Search for the cell housing the specified text and yield its (X, Y) center coordinate. 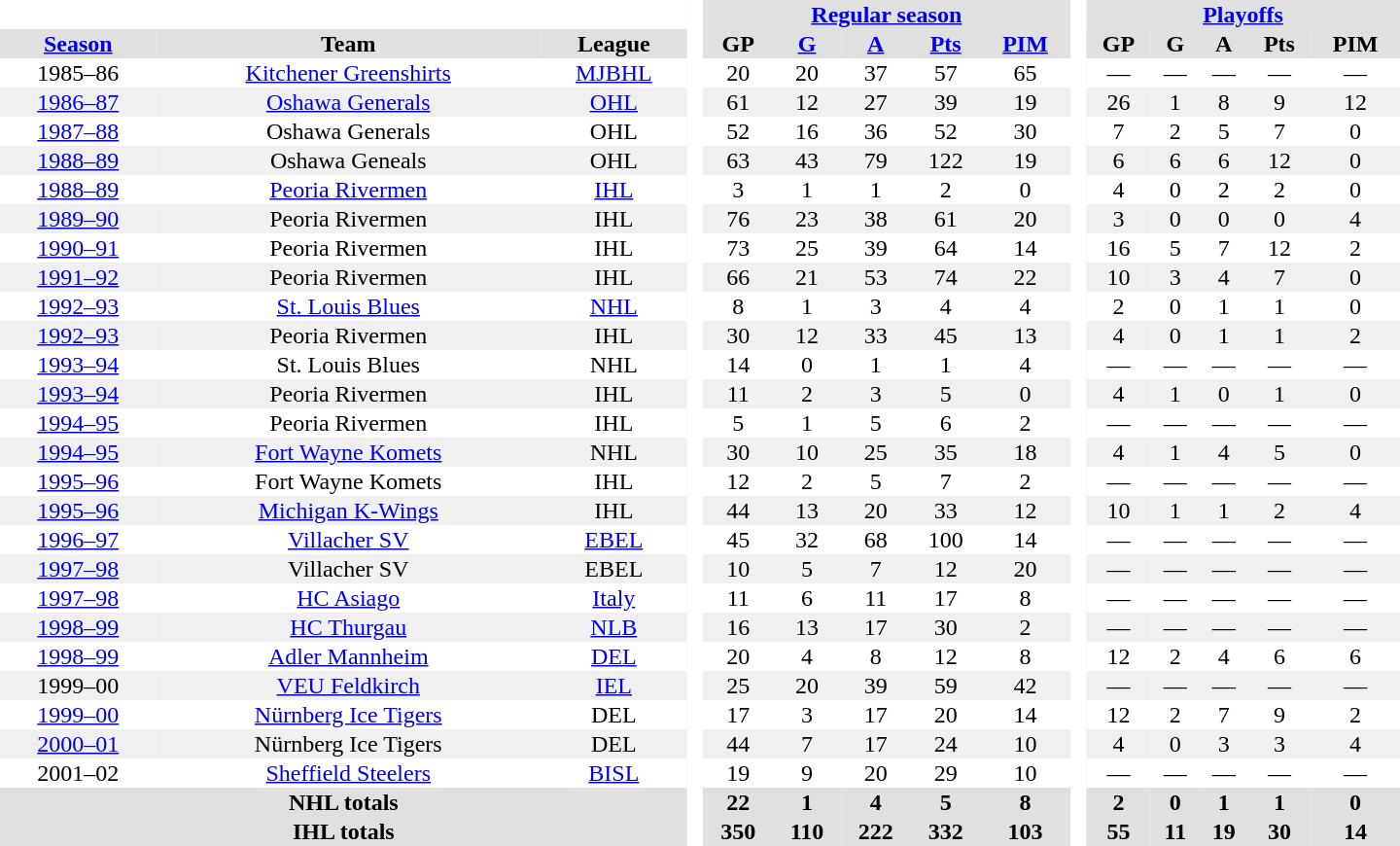
1989–90 (78, 219)
350 (738, 831)
League (614, 44)
Oshawa Geneals (348, 160)
42 (1026, 686)
27 (876, 102)
Season (78, 44)
HC Asiago (348, 598)
35 (946, 452)
73 (738, 248)
43 (807, 160)
23 (807, 219)
66 (738, 277)
332 (946, 831)
57 (946, 73)
122 (946, 160)
18 (1026, 452)
HC Thurgau (348, 627)
Playoffs (1242, 15)
1990–91 (78, 248)
MJBHL (614, 73)
55 (1118, 831)
VEU Feldkirch (348, 686)
68 (876, 540)
Italy (614, 598)
63 (738, 160)
32 (807, 540)
64 (946, 248)
Regular season (887, 15)
Sheffield Steelers (348, 773)
IEL (614, 686)
26 (1118, 102)
110 (807, 831)
103 (1026, 831)
53 (876, 277)
65 (1026, 73)
1986–87 (78, 102)
NHL totals (344, 802)
36 (876, 131)
2000–01 (78, 744)
Michigan K-Wings (348, 511)
1985–86 (78, 73)
1991–92 (78, 277)
38 (876, 219)
1996–97 (78, 540)
1987–88 (78, 131)
222 (876, 831)
29 (946, 773)
76 (738, 219)
21 (807, 277)
37 (876, 73)
Team (348, 44)
IHL totals (344, 831)
Adler Mannheim (348, 656)
2001–02 (78, 773)
Kitchener Greenshirts (348, 73)
79 (876, 160)
BISL (614, 773)
NLB (614, 627)
74 (946, 277)
100 (946, 540)
24 (946, 744)
59 (946, 686)
